Capture the cell that displays the provided text and extract its [x, y] central coordinate. 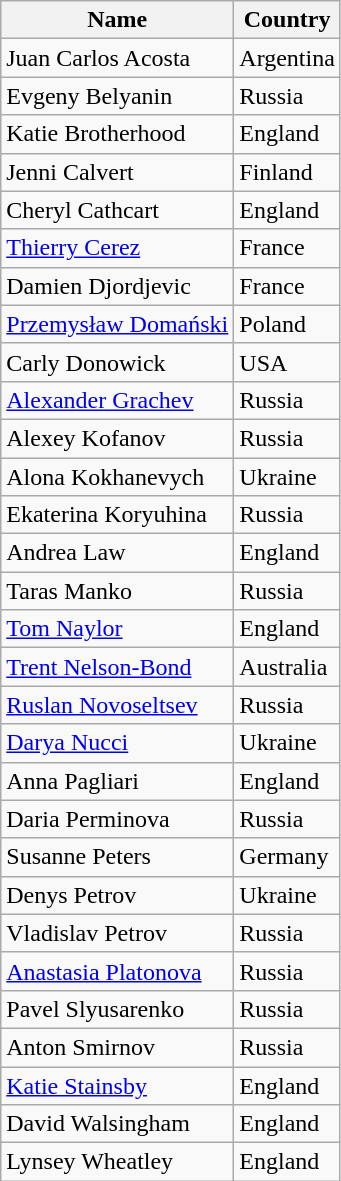
Ruslan Novoseltsev [118, 705]
Cheryl Cathcart [118, 210]
Finland [288, 172]
Susanne Peters [118, 857]
USA [288, 362]
Evgeny Belyanin [118, 96]
Jenni Calvert [118, 172]
Germany [288, 857]
Argentina [288, 58]
Anna Pagliari [118, 781]
Alona Kokhanevych [118, 477]
Australia [288, 667]
Poland [288, 324]
Darya Nucci [118, 743]
Carly Donowick [118, 362]
Daria Perminova [118, 819]
Ekaterina Koryuhina [118, 515]
Denys Petrov [118, 895]
Katie Stainsby [118, 1085]
Thierry Cerez [118, 248]
Country [288, 20]
Tom Naylor [118, 629]
Trent Nelson-Bond [118, 667]
Juan Carlos Acosta [118, 58]
Pavel Slyusarenko [118, 1009]
Przemysław Domański [118, 324]
Alexander Grachev [118, 400]
Anton Smirnov [118, 1047]
Katie Brotherhood [118, 134]
Name [118, 20]
Vladislav Petrov [118, 933]
David Walsingham [118, 1124]
Alexey Kofanov [118, 438]
Anastasia Platonova [118, 971]
Taras Manko [118, 591]
Andrea Law [118, 553]
Damien Djordjevic [118, 286]
Lynsey Wheatley [118, 1162]
